Return the (x, y) coordinate for the center point of the cell that contains the specified text.  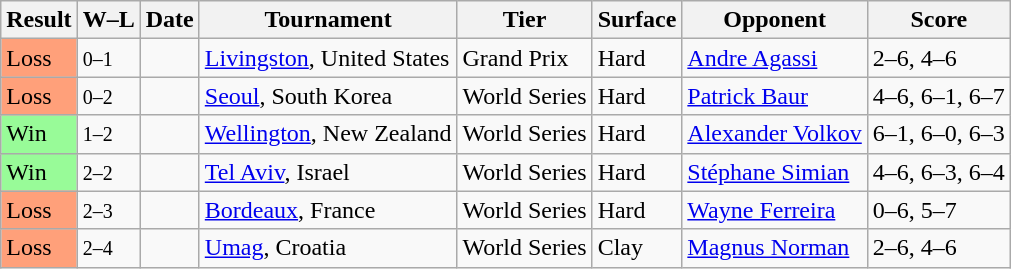
Patrick Baur (774, 96)
Bordeaux, France (328, 210)
Magnus Norman (774, 248)
Umag, Croatia (328, 248)
Seoul, South Korea (328, 96)
Tournament (328, 20)
Livingston, United States (328, 58)
Alexander Volkov (774, 134)
Score (938, 20)
4–6, 6–1, 6–7 (938, 96)
Tel Aviv, Israel (328, 172)
Grand Prix (524, 58)
0–1 (108, 58)
Andre Agassi (774, 58)
Stéphane Simian (774, 172)
Opponent (774, 20)
Wayne Ferreira (774, 210)
2–4 (108, 248)
6–1, 6–0, 6–3 (938, 134)
Wellington, New Zealand (328, 134)
4–6, 6–3, 6–4 (938, 172)
0–2 (108, 96)
W–L (108, 20)
2–3 (108, 210)
1–2 (108, 134)
Result (39, 20)
Date (170, 20)
Surface (637, 20)
0–6, 5–7 (938, 210)
Tier (524, 20)
Clay (637, 248)
2–2 (108, 172)
